Return (x, y) of the center of cell containing provided text 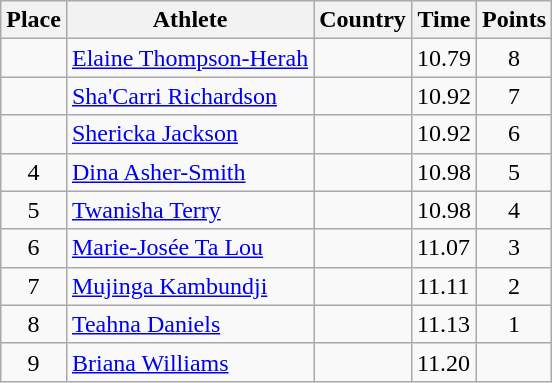
Marie-Josée Ta Lou (190, 248)
Country (363, 20)
Shericka Jackson (190, 134)
Sha'Carri Richardson (190, 96)
Briana Williams (190, 362)
Athlete (190, 20)
11.20 (444, 362)
Time (444, 20)
Twanisha Terry (190, 210)
Teahna Daniels (190, 324)
1 (514, 324)
10.79 (444, 58)
11.11 (444, 286)
11.13 (444, 324)
Points (514, 20)
Dina Asher-Smith (190, 172)
3 (514, 248)
Place (34, 20)
9 (34, 362)
Elaine Thompson-Herah (190, 58)
Mujinga Kambundji (190, 286)
2 (514, 286)
11.07 (444, 248)
